Capture the cell that displays the provided text and extract its [x, y] central coordinate. 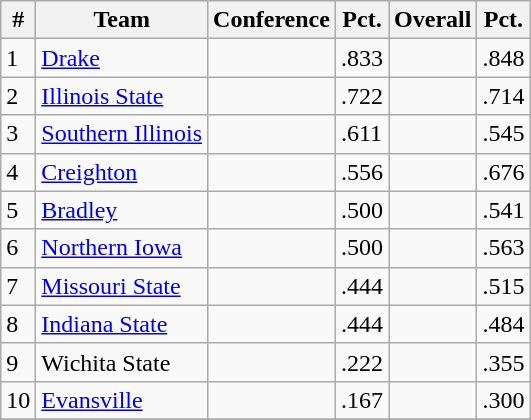
.484 [504, 324]
Southern Illinois [122, 134]
Drake [122, 58]
Creighton [122, 172]
3 [18, 134]
.556 [362, 172]
Missouri State [122, 286]
Bradley [122, 210]
.833 [362, 58]
1 [18, 58]
Indiana State [122, 324]
Wichita State [122, 362]
Illinois State [122, 96]
10 [18, 400]
# [18, 20]
Overall [433, 20]
.676 [504, 172]
Northern Iowa [122, 248]
.545 [504, 134]
7 [18, 286]
2 [18, 96]
.541 [504, 210]
4 [18, 172]
.714 [504, 96]
8 [18, 324]
Conference [272, 20]
.355 [504, 362]
.611 [362, 134]
Evansville [122, 400]
.515 [504, 286]
.848 [504, 58]
Team [122, 20]
9 [18, 362]
5 [18, 210]
.722 [362, 96]
.563 [504, 248]
.167 [362, 400]
.222 [362, 362]
6 [18, 248]
.300 [504, 400]
